Extract the [x, y] coordinate from the center of the cell holding the provided text.  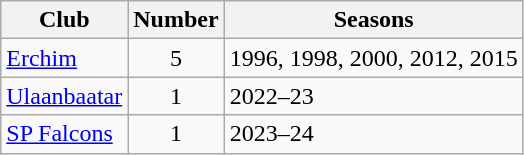
2023–24 [374, 134]
5 [176, 58]
1996, 1998, 2000, 2012, 2015 [374, 58]
Erchim [64, 58]
Club [64, 20]
2022–23 [374, 96]
Number [176, 20]
Ulaanbaatar [64, 96]
Seasons [374, 20]
SP Falcons [64, 134]
